Identify which cell holds the provided text, then report its (x, y) central coordinate. 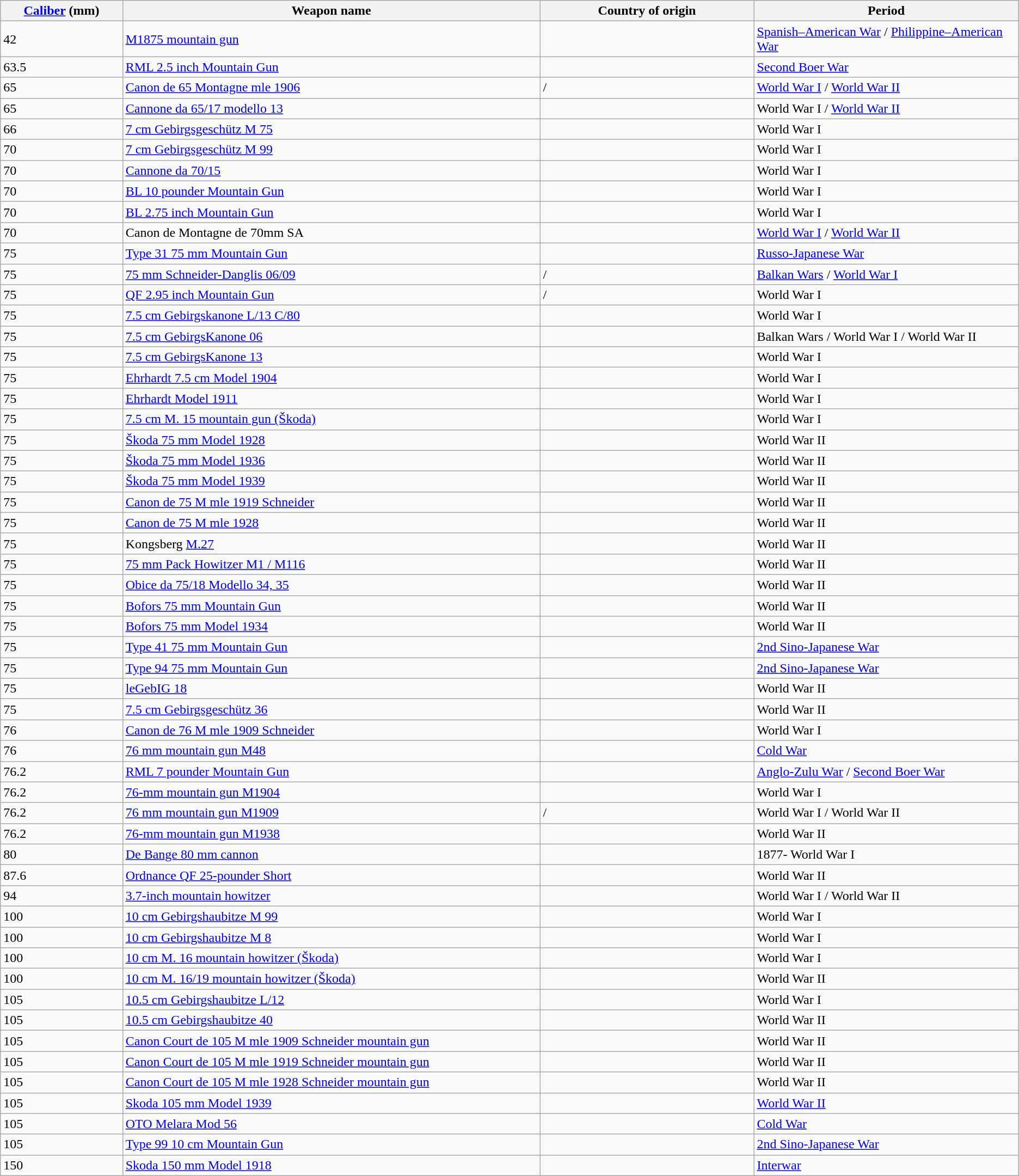
Canon Court de 105 M mle 1909 Schneider mountain gun (331, 1041)
87.6 (62, 875)
RML 7 pounder Mountain Gun (331, 771)
75 mm Schneider-Danglis 06/09 (331, 274)
63.5 (62, 67)
Interwar (886, 1165)
Country of origin (647, 11)
Canon de Montagne de 70mm SA (331, 232)
76-mm mountain gun M1904 (331, 792)
7.5 cm M. 15 mountain gun (Škoda) (331, 419)
leGebIG 18 (331, 689)
7 cm Gebirgsgeschütz M 99 (331, 150)
94 (62, 896)
Obice da 75/18 Modello 34, 35 (331, 585)
10 cm M. 16/19 mountain howitzer (Škoda) (331, 979)
76-mm mountain gun M1938 (331, 834)
Canon Court de 105 M mle 1919 Schneider mountain gun (331, 1062)
Russo-Japanese War (886, 253)
Skoda 105 mm Model 1939 (331, 1103)
Weapon name (331, 11)
10.5 cm Gebirgshaubitze 40 (331, 1020)
66 (62, 129)
Bofors 75 mm Mountain Gun (331, 606)
De Bange 80 mm cannon (331, 854)
76 mm mountain gun M48 (331, 751)
Balkan Wars / World War I / World War II (886, 336)
7.5 cm GebirgsKanone 13 (331, 357)
Canon de 76 M mle 1909 Schneider (331, 730)
BL 10 pounder Mountain Gun (331, 191)
10.5 cm Gebirgshaubitze L/12 (331, 1000)
7.5 cm Gebirgskanone L/13 C/80 (331, 316)
3.7-inch mountain howitzer (331, 896)
80 (62, 854)
Canon Court de 105 M mle 1928 Schneider mountain gun (331, 1082)
10 cm Gebirgshaubitze M 99 (331, 916)
Second Boer War (886, 67)
Type 41 75 mm Mountain Gun (331, 647)
Kongsberg M.27 (331, 543)
Spanish–American War / Philippine–American War (886, 39)
10 cm Gebirgshaubitze M 8 (331, 937)
Škoda 75 mm Model 1936 (331, 461)
Type 31 75 mm Mountain Gun (331, 253)
Ordnance QF 25-pounder Short (331, 875)
OTO Melara Mod 56 (331, 1124)
7.5 cm Gebirgsgeschütz 36 (331, 709)
42 (62, 39)
Anglo-Zulu War / Second Boer War (886, 771)
Ehrhardt 7.5 cm Model 1904 (331, 378)
Cannone da 70/15 (331, 170)
Bofors 75 mm Model 1934 (331, 627)
Ehrhardt Model 1911 (331, 399)
Type 94 75 mm Mountain Gun (331, 668)
1877- World War I (886, 854)
150 (62, 1165)
76 mm mountain gun M1909 (331, 813)
RML 2.5 inch Mountain Gun (331, 67)
Škoda 75 mm Model 1939 (331, 481)
10 cm M. 16 mountain howitzer (Škoda) (331, 958)
Cannone da 65/17 modello 13 (331, 108)
Skoda 150 mm Model 1918 (331, 1165)
QF 2.95 inch Mountain Gun (331, 295)
75 mm Pack Howitzer M1 / M116 (331, 564)
Canon de 75 M mle 1919 Schneider (331, 502)
7.5 cm GebirgsKanone 06 (331, 336)
Type 99 10 cm Mountain Gun (331, 1144)
Škoda 75 mm Model 1928 (331, 440)
Balkan Wars / World War I (886, 274)
Caliber (mm) (62, 11)
M1875 mountain gun (331, 39)
Period (886, 11)
Canon de 75 M mle 1928 (331, 523)
Canon de 65 Montagne mle 1906 (331, 88)
BL 2.75 inch Mountain Gun (331, 212)
7 cm Gebirgsgeschütz M 75 (331, 129)
